Extract the (x, y) coordinate from the center of the cell holding the provided text.  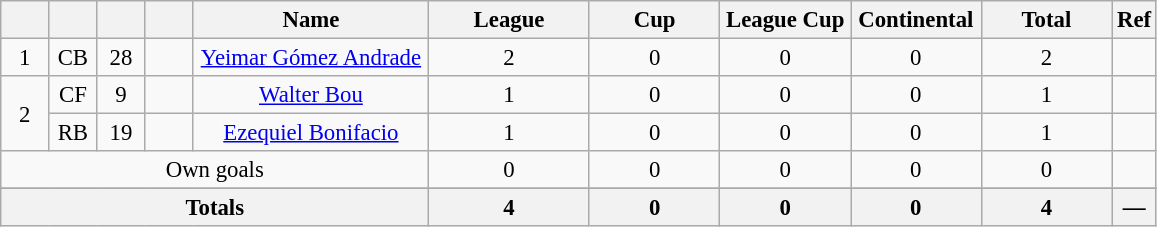
Name (311, 20)
19 (121, 133)
CB (73, 58)
Yeimar Gómez Andrade (311, 58)
Total (1046, 20)
Continental (916, 20)
League Cup (786, 20)
Totals (215, 208)
— (1134, 208)
League (510, 20)
Cup (654, 20)
Ref (1134, 20)
Walter Bou (311, 95)
Ezequiel Bonifacio (311, 133)
28 (121, 58)
9 (121, 95)
Own goals (215, 170)
CF (73, 95)
RB (73, 133)
